Return the (x, y) coordinate for the center point of the cell that contains the specified text.  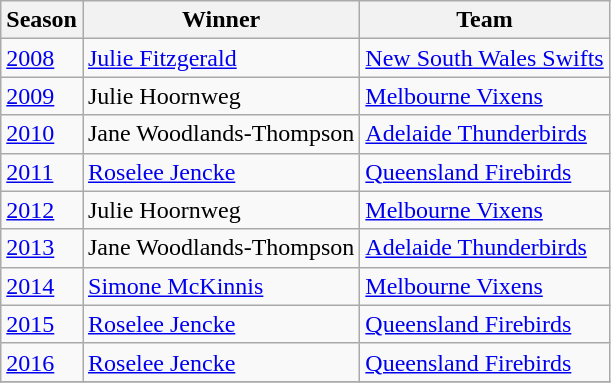
Julie Fitzgerald (220, 58)
2011 (42, 172)
2016 (42, 362)
Simone McKinnis (220, 286)
2012 (42, 210)
Team (484, 20)
2008 (42, 58)
Winner (220, 20)
New South Wales Swifts (484, 58)
Season (42, 20)
2010 (42, 134)
2009 (42, 96)
2013 (42, 248)
2014 (42, 286)
2015 (42, 324)
